Capture the cell that displays the provided text and extract its (X, Y) central coordinate. 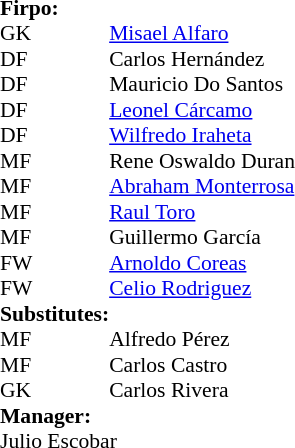
Substitutes: (54, 314)
Carlos Castro (202, 365)
Rene Oswaldo Duran (202, 161)
Leonel Cárcamo (202, 110)
Abraham Monterrosa (202, 187)
Carlos Rivera (202, 391)
Alfredo Pérez (202, 339)
Raul Toro (202, 212)
Mauricio Do Santos (202, 85)
Carlos Hernández (202, 59)
Celio Rodriguez (202, 289)
Arnoldo Coreas (202, 263)
Wilfredo Iraheta (202, 135)
Misael Alfaro (202, 33)
Guillermo García (202, 237)
Manager: (148, 416)
